For the text-containing cell, return its midpoint in (x, y) coordinate format. 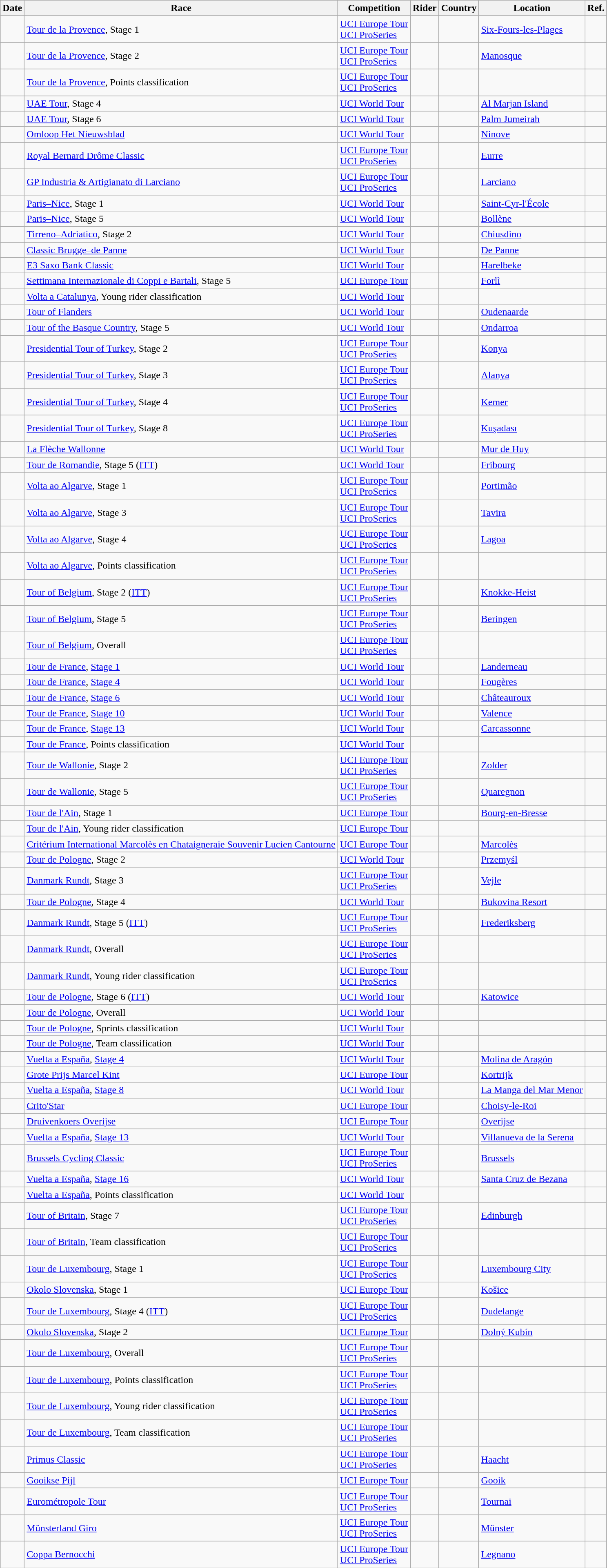
Paris–Nice, Stage 5 (181, 219)
Legnano (532, 1555)
Tour of Belgium, Stage 2 (ITT) (181, 592)
Manosque (532, 56)
Oudenaarde (532, 312)
Brussels Cycling Classic (181, 1158)
La Flèche Wallonne (181, 449)
Chiusdino (532, 234)
Date (12, 8)
Knokke-Heist (532, 592)
Presidential Tour of Turkey, Stage 4 (181, 402)
Tour de Wallonie, Stage 5 (181, 792)
Carcassonne (532, 729)
UAE Tour, Stage 6 (181, 119)
Châteauroux (532, 698)
Tour of Britain, Stage 7 (181, 1216)
Tour de Wallonie, Stage 2 (181, 765)
Bollène (532, 219)
Okolo Slovenska, Stage 2 (181, 1332)
Danmark Rundt, Stage 5 (ITT) (181, 923)
Location (532, 8)
Vuelta a España, Stage 16 (181, 1179)
Vuelta a España, Points classification (181, 1195)
Münster (532, 1528)
Tour de Luxembourg, Team classification (181, 1433)
De Panne (532, 250)
Dolný Kubín (532, 1332)
Valence (532, 713)
Presidential Tour of Turkey, Stage 3 (181, 375)
Tour de France, Stage 13 (181, 729)
Tour of Britain, Team classification (181, 1242)
Fribourg (532, 465)
Volta a Catalunya, Young rider classification (181, 297)
Danmark Rundt, Overall (181, 949)
Tour de Luxembourg, Stage 4 (ITT) (181, 1311)
Competition (374, 8)
UAE Tour, Stage 4 (181, 103)
Edinburgh (532, 1216)
Volta ao Algarve, Stage 3 (181, 512)
Race (181, 8)
Volta ao Algarve, Points classification (181, 565)
Vejle (532, 881)
Vuelta a España, Stage 4 (181, 1059)
Volta ao Algarve, Stage 4 (181, 539)
Paris–Nice, Stage 1 (181, 203)
Tour de France, Points classification (181, 744)
Gooikse Pijl (181, 1480)
Druivenkoers Overijse (181, 1121)
Eurométropole Tour (181, 1501)
Royal Bernard Drôme Classic (181, 155)
Tournai (532, 1501)
Tour de Romandie, Stage 5 (ITT) (181, 465)
Ondarroa (532, 328)
Tour de la Provence, Stage 1 (181, 29)
Landerneau (532, 667)
Katowice (532, 997)
Tirreno–Adriatico, Stage 2 (181, 234)
Lagoa (532, 539)
Primus Classic (181, 1459)
Tour de France, Stage 6 (181, 698)
Haacht (532, 1459)
Quaregnon (532, 792)
Choisy-le-Roi (532, 1106)
Vuelta a España, Stage 13 (181, 1137)
Luxembourg City (532, 1269)
Eurre (532, 155)
Kortrijk (532, 1075)
Marcolès (532, 844)
Classic Brugge–de Panne (181, 250)
Ninove (532, 134)
Tour de Luxembourg, Points classification (181, 1380)
Danmark Rundt, Stage 3 (181, 881)
Kemer (532, 402)
Košice (532, 1290)
Tour of the Basque Country, Stage 5 (181, 328)
Tour de Luxembourg, Stage 1 (181, 1269)
Tour de la Provence, Stage 2 (181, 56)
Presidential Tour of Turkey, Stage 8 (181, 428)
Harelbeke (532, 265)
Gooik (532, 1480)
Tour de la Provence, Points classification (181, 83)
Dudelange (532, 1311)
Tour of Belgium, Stage 5 (181, 619)
Przemyśl (532, 859)
Tour de Pologne, Team classification (181, 1044)
Crito'Star (181, 1106)
Tour de Pologne, Stage 2 (181, 859)
Danmark Rundt, Young rider classification (181, 976)
Kuşadası (532, 428)
Villanueva de la Serena (532, 1137)
Tour de Pologne, Stage 4 (181, 901)
Bourg-en-Bresse (532, 813)
Tour of Flanders (181, 312)
Beringen (532, 619)
GP Industria & Artigianato di Larciano (181, 182)
Tour de France, Stage 4 (181, 682)
Vuelta a España, Stage 8 (181, 1090)
Tour de Pologne, Stage 6 (ITT) (181, 997)
Zolder (532, 765)
Okolo Slovenska, Stage 1 (181, 1290)
Bukovina Resort (532, 901)
Brussels (532, 1158)
Grote Prijs Marcel Kint (181, 1075)
Rider (425, 8)
Forlì (532, 281)
Tour de France, Stage 1 (181, 667)
Tour de Luxembourg, Overall (181, 1353)
Ref. (596, 8)
Tavira (532, 512)
Alanya (532, 375)
Mur de Huy (532, 449)
Frederiksberg (532, 923)
Tour de Pologne, Sprints classification (181, 1028)
Country (459, 8)
Münsterland Giro (181, 1528)
Settimana Internazionale di Coppi e Bartali, Stage 5 (181, 281)
Overijse (532, 1121)
Fougères (532, 682)
Tour de Luxembourg, Young rider classification (181, 1406)
Tour de Pologne, Overall (181, 1013)
Tour of Belgium, Overall (181, 645)
La Manga del Mar Menor (532, 1090)
Konya (532, 349)
Critérium International Marcolès en Chataigneraie Souvenir Lucien Cantourne (181, 844)
Portimão (532, 486)
Six-Fours-les-Plages (532, 29)
Tour de l'Ain, Stage 1 (181, 813)
Omloop Het Nieuwsblad (181, 134)
Santa Cruz de Bezana (532, 1179)
Larciano (532, 182)
Volta ao Algarve, Stage 1 (181, 486)
Palm Jumeirah (532, 119)
Presidential Tour of Turkey, Stage 2 (181, 349)
Molina de Aragón (532, 1059)
Tour de France, Stage 10 (181, 713)
Saint-Cyr-l'École (532, 203)
Coppa Bernocchi (181, 1555)
E3 Saxo Bank Classic (181, 265)
Al Marjan Island (532, 103)
Tour de l'Ain, Young rider classification (181, 828)
